Extract the [X, Y] coordinate from the center of the cell holding the provided text.  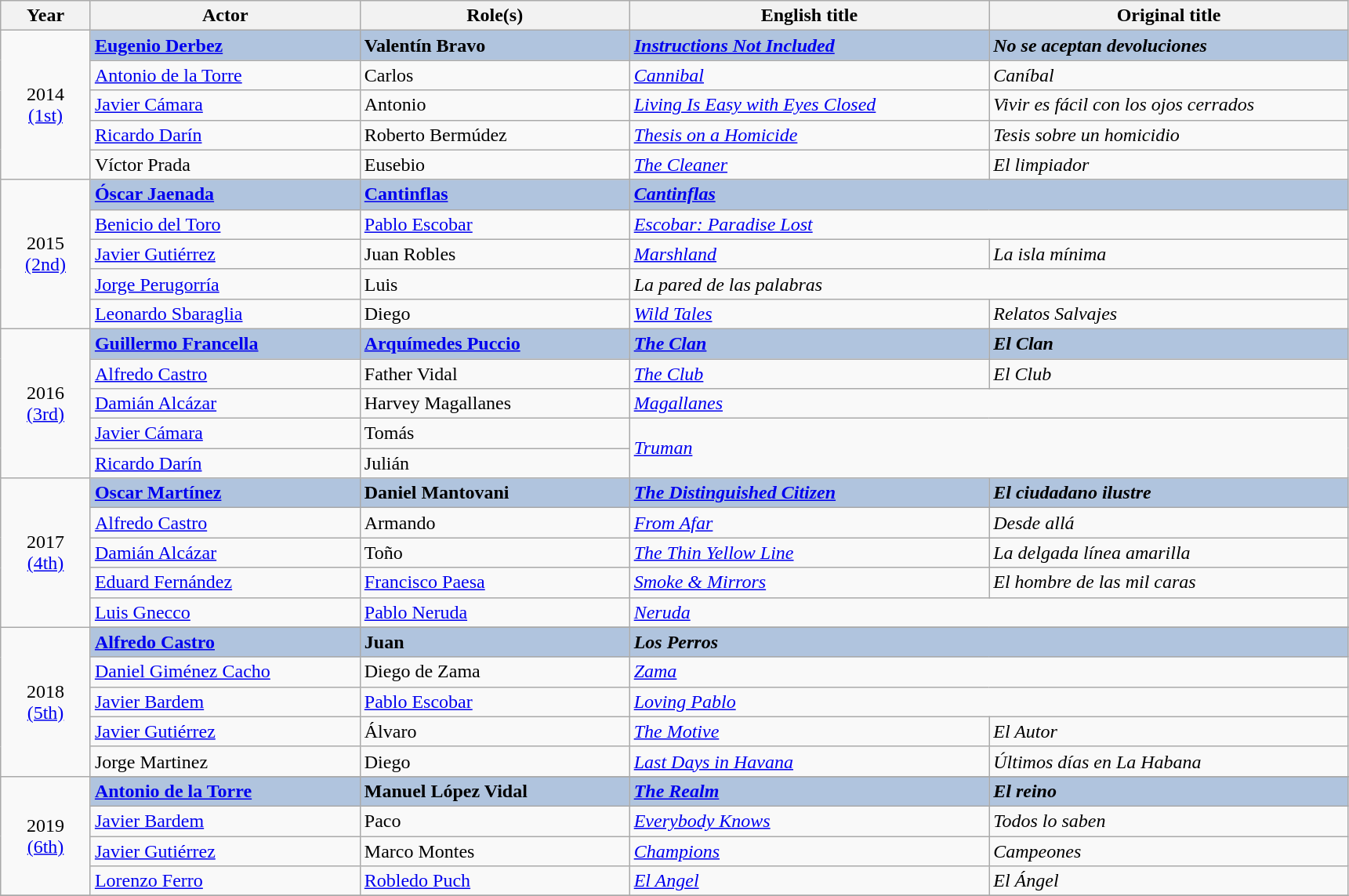
Robledo Puch [495, 881]
The Distinguished Citizen [809, 493]
Álvaro [495, 731]
Diego de Zama [495, 672]
Paco [495, 821]
La pared de las palabras [989, 284]
Últimos días en La Habana [1169, 761]
Marshland [809, 254]
Eugenio Derbez [225, 45]
Luis Gnecco [225, 612]
Jorge Martinez [225, 761]
Champions [809, 851]
Cannibal [809, 75]
Smoke & Mirrors [809, 582]
El Ángel [1169, 881]
Zama [989, 672]
Luis [495, 284]
Eusebio [495, 165]
Benicio del Toro [225, 224]
Pablo Neruda [495, 612]
Relatos Salvajes [1169, 314]
The Cleaner [809, 165]
El limpiador [1169, 165]
Desde allá [1169, 523]
Tomás [495, 433]
La delgada línea amarilla [1169, 553]
No se aceptan devoluciones [1169, 45]
Eduard Fernández [225, 582]
Oscar Martínez [225, 493]
Year [45, 16]
English title [809, 16]
Original title [1169, 16]
Instructions Not Included [809, 45]
Everybody Knows [809, 821]
The Motive [809, 731]
Manuel López Vidal [495, 791]
El Angel [809, 881]
The Club [809, 374]
Actor [225, 16]
Magallanes [989, 404]
Juan Robles [495, 254]
Jorge Perugorría [225, 284]
Vivir es fácil con los ojos cerrados [1169, 105]
Harvey Magallanes [495, 404]
From Afar [809, 523]
Thesis on a Homicide [809, 135]
2019(6th) [45, 836]
The Clan [809, 343]
Roberto Bermúdez [495, 135]
2015(2nd) [45, 254]
Marco Montes [495, 851]
2017(4th) [45, 553]
Living Is Easy with Eyes Closed [809, 105]
Loving Pablo [989, 702]
Daniel Mantovani [495, 493]
Role(s) [495, 16]
El Autor [1169, 731]
Escobar: Paradise Lost [989, 224]
Todos lo saben [1169, 821]
Neruda [989, 612]
Wild Tales [809, 314]
Antonio [495, 105]
Toño [495, 553]
Juan [495, 642]
Truman [989, 448]
Óscar Jaenada [225, 194]
Lorenzo Ferro [225, 881]
El reino [1169, 791]
Carlos [495, 75]
Caníbal [1169, 75]
Last Days in Havana [809, 761]
The Realm [809, 791]
El Clan [1169, 343]
Daniel Giménez Cacho [225, 672]
2016(3rd) [45, 403]
Armando [495, 523]
El hombre de las mil caras [1169, 582]
2018(5th) [45, 702]
Francisco Paesa [495, 582]
La isla mínima [1169, 254]
El Club [1169, 374]
Leonardo Sbaraglia [225, 314]
The Thin Yellow Line [809, 553]
Campeones [1169, 851]
Tesis sobre un homicidio [1169, 135]
Los Perros [989, 642]
Father Vidal [495, 374]
Julián [495, 463]
Valentín Bravo [495, 45]
2014(1st) [45, 105]
Arquímedes Puccio [495, 343]
Guillermo Francella [225, 343]
Víctor Prada [225, 165]
El ciudadano ilustre [1169, 493]
